Pinpoint the cell where the given text exists, returning its [X, Y] midpoint coordinate. 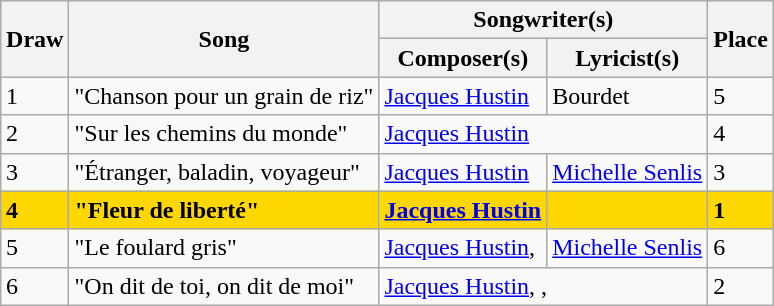
Bourdet [628, 96]
"Étranger, baladin, voyageur" [224, 172]
"Sur les chemins du monde" [224, 134]
"On dit de toi, on dit de moi" [224, 286]
"Le foulard gris" [224, 248]
Composer(s) [463, 58]
Jacques Hustin, , [544, 286]
Draw [35, 39]
Lyricist(s) [628, 58]
Songwriter(s) [544, 20]
"Fleur de liberté" [224, 210]
"Chanson pour un grain de riz" [224, 96]
Song [224, 39]
Place [741, 39]
Jacques Hustin, [463, 248]
